Identify which cell holds the provided text, then report its [x, y] central coordinate. 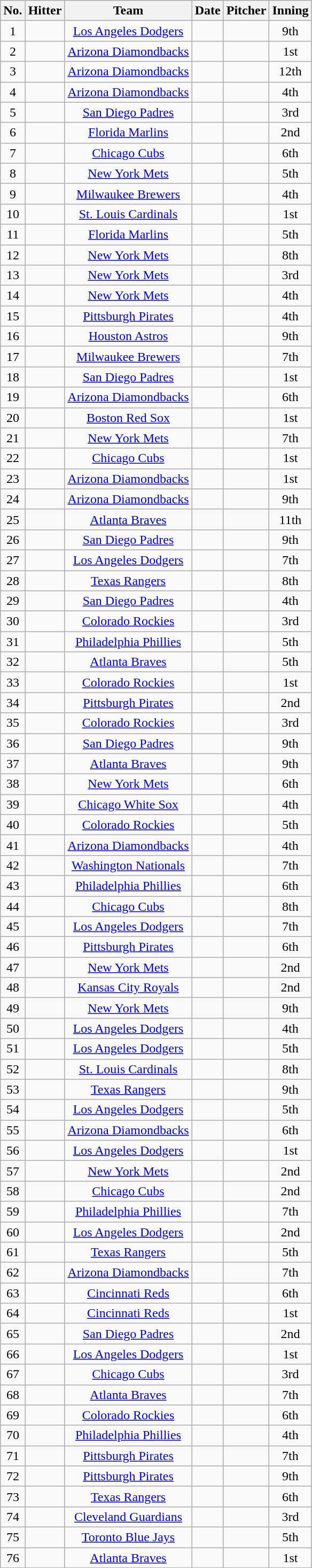
67 [13, 1374]
48 [13, 988]
53 [13, 1089]
3 [13, 72]
43 [13, 886]
62 [13, 1273]
57 [13, 1171]
Boston Red Sox [128, 418]
20 [13, 418]
58 [13, 1191]
55 [13, 1130]
72 [13, 1476]
13 [13, 275]
8 [13, 173]
41 [13, 845]
49 [13, 1008]
Date [207, 11]
30 [13, 621]
75 [13, 1537]
Cleveland Guardians [128, 1517]
14 [13, 296]
5 [13, 112]
36 [13, 743]
33 [13, 682]
69 [13, 1415]
Team [128, 11]
71 [13, 1456]
37 [13, 764]
60 [13, 1232]
40 [13, 825]
35 [13, 723]
11th [291, 519]
46 [13, 947]
44 [13, 906]
15 [13, 316]
63 [13, 1293]
64 [13, 1313]
65 [13, 1334]
19 [13, 397]
25 [13, 519]
12th [291, 72]
42 [13, 865]
22 [13, 458]
68 [13, 1395]
Toronto Blue Jays [128, 1537]
52 [13, 1069]
24 [13, 499]
10 [13, 214]
47 [13, 967]
38 [13, 784]
32 [13, 662]
29 [13, 601]
Chicago White Sox [128, 804]
56 [13, 1150]
39 [13, 804]
Washington Nationals [128, 865]
34 [13, 703]
18 [13, 377]
Houston Astros [128, 336]
9 [13, 194]
45 [13, 927]
50 [13, 1028]
74 [13, 1517]
70 [13, 1435]
28 [13, 580]
11 [13, 234]
16 [13, 336]
Pitcher [246, 11]
59 [13, 1211]
No. [13, 11]
12 [13, 255]
Inning [291, 11]
31 [13, 642]
26 [13, 540]
Kansas City Royals [128, 988]
Hitter [45, 11]
2 [13, 51]
7 [13, 153]
51 [13, 1049]
6 [13, 133]
21 [13, 438]
76 [13, 1558]
23 [13, 479]
4 [13, 92]
66 [13, 1354]
61 [13, 1252]
54 [13, 1110]
73 [13, 1496]
1 [13, 31]
17 [13, 357]
27 [13, 560]
